Search for the cell housing the specified text and yield its (X, Y) center coordinate. 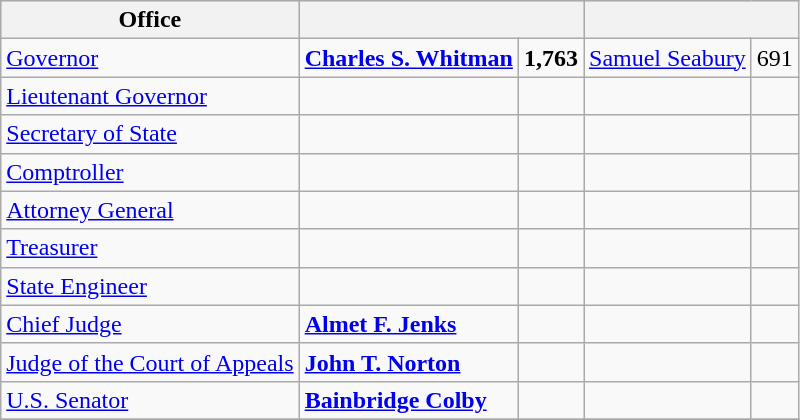
Almet F. Jenks (408, 324)
Secretary of State (150, 134)
Lieutenant Governor (150, 96)
State Engineer (150, 286)
Judge of the Court of Appeals (150, 362)
Treasurer (150, 248)
691 (774, 58)
Governor (150, 58)
Attorney General (150, 210)
Bainbridge Colby (408, 400)
1,763 (550, 58)
U.S. Senator (150, 400)
Charles S. Whitman (408, 58)
Chief Judge (150, 324)
Comptroller (150, 172)
Samuel Seabury (668, 58)
Office (150, 20)
John T. Norton (408, 362)
